Scan for the cell matching the given text and deliver its (x, y) coordinate at center. 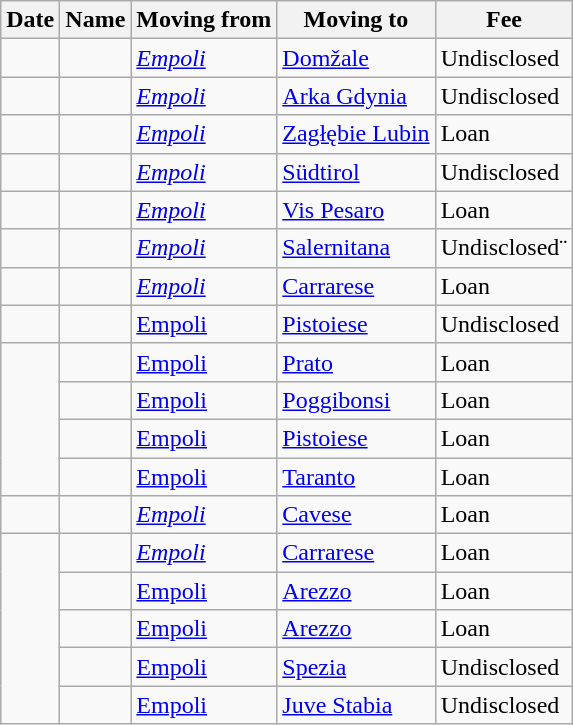
Date (30, 20)
Name (96, 20)
Juve Stabia (356, 705)
Cavese (356, 515)
Südtirol (356, 172)
Spezia (356, 667)
Prato (356, 362)
Poggibonsi (356, 400)
Vis Pesaro (356, 210)
Salernitana (356, 248)
Zagłębie Lubin (356, 134)
Fee (504, 20)
Moving to (356, 20)
Domžale (356, 58)
Arka Gdynia (356, 96)
Taranto (356, 477)
Undisclosed¨ (504, 248)
Moving from (204, 20)
